Detect which cell encompasses the target text, then output its (x, y) center coordinate. 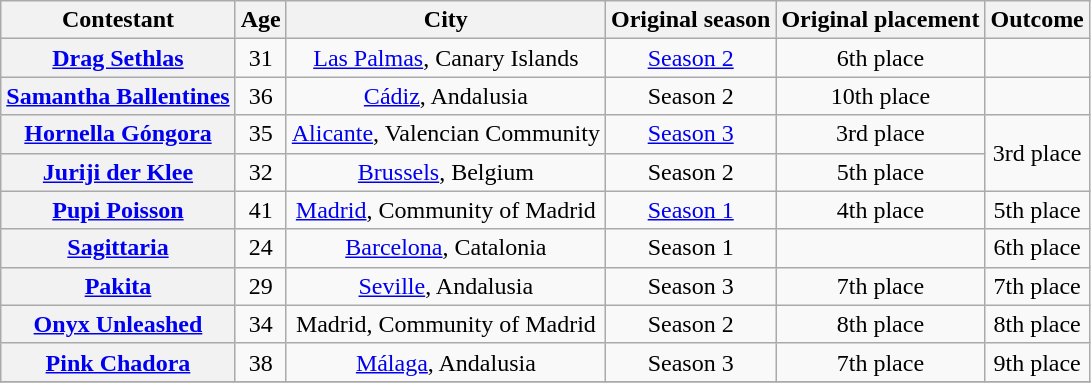
36 (260, 96)
24 (260, 248)
Outcome (1037, 20)
9th place (1037, 362)
Cádiz, Andalusia (446, 96)
41 (260, 210)
Contestant (118, 20)
4th place (880, 210)
10th place (880, 96)
Original placement (880, 20)
29 (260, 286)
City (446, 20)
Málaga, Andalusia (446, 362)
Pakita (118, 286)
Brussels, Belgium (446, 172)
Original season (690, 20)
Barcelona, Catalonia (446, 248)
Seville, Andalusia (446, 286)
Juriji der Klee (118, 172)
Alicante, Valencian Community (446, 134)
Samantha Ballentines (118, 96)
Onyx Unleashed (118, 324)
Age (260, 20)
Pupi Poisson (118, 210)
Sagittaria (118, 248)
38 (260, 362)
31 (260, 58)
34 (260, 324)
Las Palmas, Canary Islands (446, 58)
35 (260, 134)
Drag Sethlas (118, 58)
Pink Chadora (118, 362)
32 (260, 172)
Hornella Góngora (118, 134)
